Output the [x, y] coordinate of the center of the cell containing the given text.  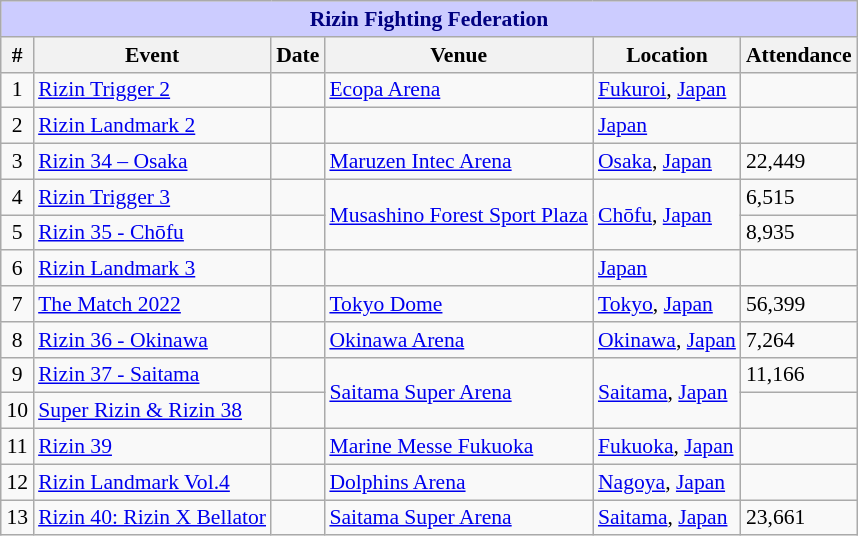
Venue [458, 55]
# [17, 55]
22,449 [799, 162]
3 [17, 162]
10 [17, 411]
Event [152, 55]
Rizin 40: Rizin X Bellator [152, 518]
Dolphins Arena [458, 482]
13 [17, 518]
Musashino Forest Sport Plaza [458, 214]
Marine Messe Fukuoka [458, 447]
Super Rizin & Rizin 38 [152, 411]
Fukuoka, Japan [667, 447]
12 [17, 482]
Nagoya, Japan [667, 482]
Rizin Trigger 3 [152, 197]
5 [17, 233]
8,935 [799, 233]
Rizin 37 - Saitama [152, 375]
11,166 [799, 375]
4 [17, 197]
Tokyo, Japan [667, 304]
Fukuroi, Japan [667, 90]
Ecopa Arena [458, 90]
Rizin 36 - Okinawa [152, 340]
11 [17, 447]
7,264 [799, 340]
Okinawa Arena [458, 340]
Rizin Landmark Vol.4 [152, 482]
Tokyo Dome [458, 304]
Rizin 39 [152, 447]
Rizin 34 – Osaka [152, 162]
Rizin Fighting Federation [428, 19]
Attendance [799, 55]
Rizin Landmark 3 [152, 269]
7 [17, 304]
Rizin 35 - Chōfu [152, 233]
2 [17, 126]
Osaka, Japan [667, 162]
23,661 [799, 518]
Rizin Landmark 2 [152, 126]
Chōfu, Japan [667, 214]
6,515 [799, 197]
Location [667, 55]
The Match 2022 [152, 304]
56,399 [799, 304]
Okinawa, Japan [667, 340]
8 [17, 340]
9 [17, 375]
Rizin Trigger 2 [152, 90]
6 [17, 269]
Date [298, 55]
1 [17, 90]
Maruzen Intec Arena [458, 162]
